Scan for the cell matching the given text and deliver its [X, Y] coordinate at center. 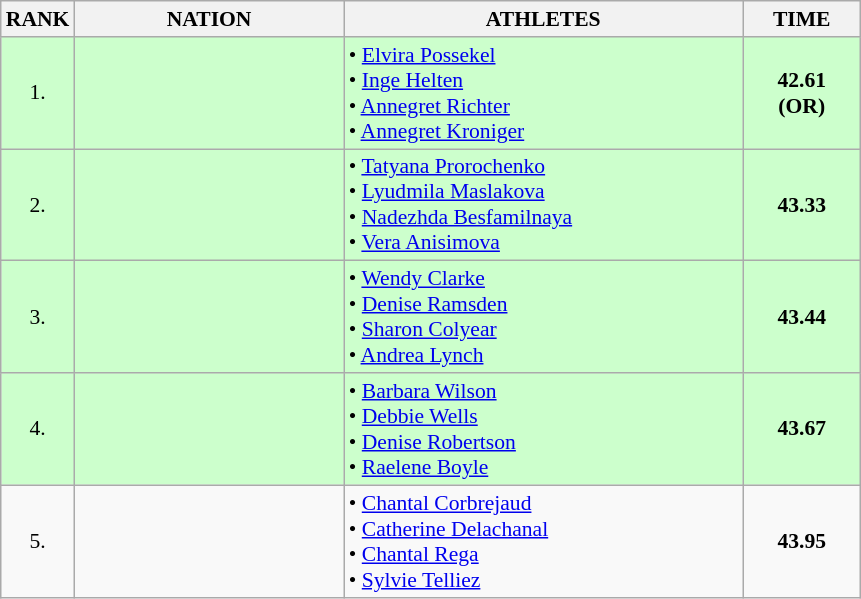
2. [38, 205]
• Barbara Wilson• Debbie Wells• Denise Robertson• Raelene Boyle [544, 429]
43.67 [802, 429]
4. [38, 429]
43.33 [802, 205]
ATHLETES [544, 19]
RANK [38, 19]
43.44 [802, 317]
• Wendy Clarke• Denise Ramsden• Sharon Colyear• Andrea Lynch [544, 317]
5. [38, 541]
1. [38, 93]
TIME [802, 19]
NATION [208, 19]
3. [38, 317]
43.95 [802, 541]
• Tatyana Prorochenko• Lyudmila Maslakova• Nadezhda Besfamilnaya• Vera Anisimova [544, 205]
• Chantal Corbrejaud• Catherine Delachanal• Chantal Rega• Sylvie Telliez [544, 541]
42.61(OR) [802, 93]
• Elvira Possekel• Inge Helten• Annegret Richter• Annegret Kroniger [544, 93]
